Provide the (X, Y) coordinate of the cell's center where the given text is located.  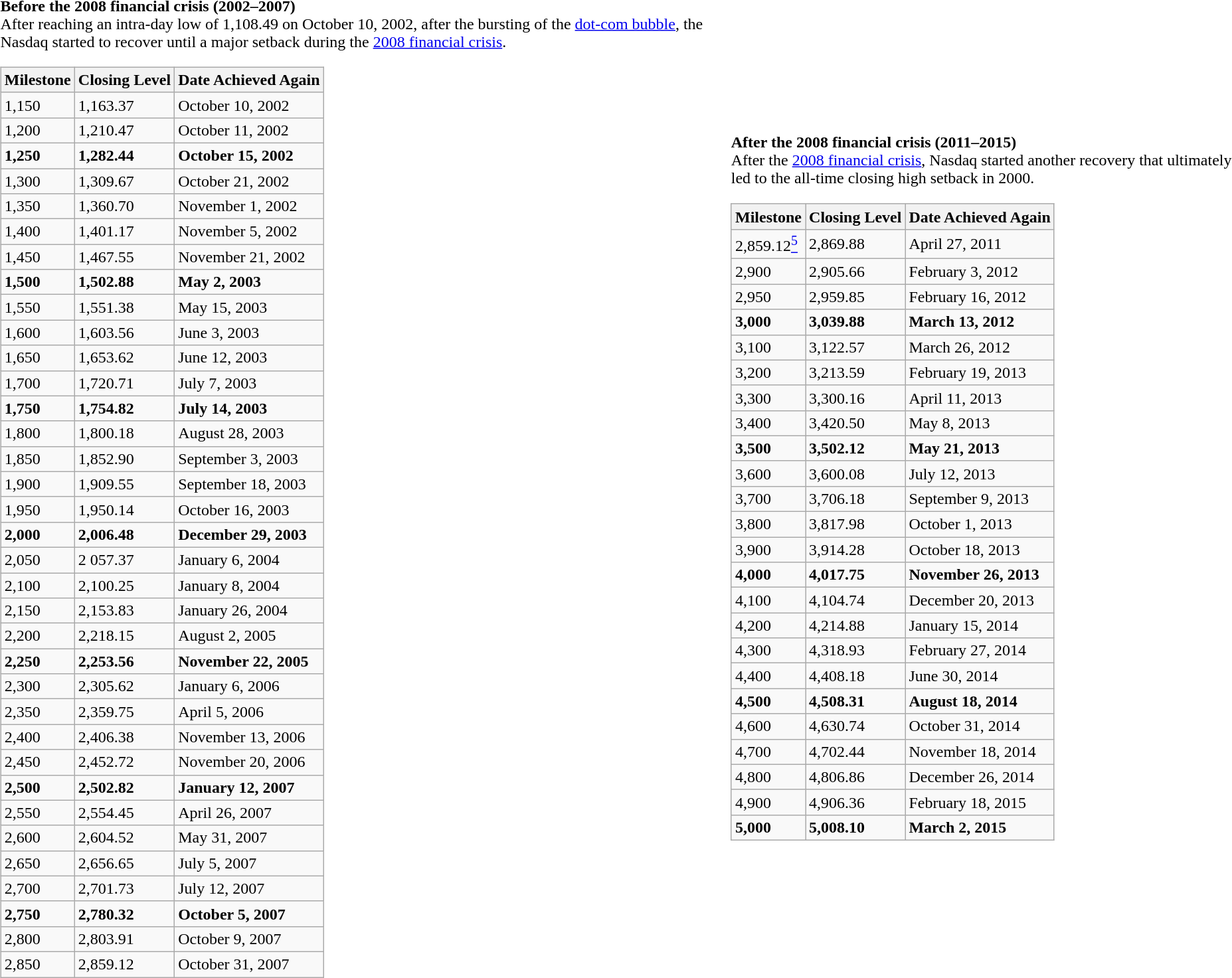
3,039.88 (855, 322)
1,200 (37, 130)
4,214.88 (855, 625)
2,100.25 (124, 585)
2,050 (37, 560)
3,300 (768, 398)
4,017.75 (855, 575)
April 27, 2011 (980, 244)
3,914.28 (855, 550)
4,702.44 (855, 752)
3,300.16 (855, 398)
1,500 (37, 282)
October 15, 2002 (249, 155)
July 12, 2007 (249, 888)
2,859.12 (124, 964)
2,701.73 (124, 888)
1,550 (37, 307)
2,452.72 (124, 762)
March 13, 2012 (980, 322)
3,817.98 (855, 525)
4,400 (768, 676)
2,604.52 (124, 838)
2,900 (768, 272)
1,163.37 (124, 105)
1,400 (37, 232)
January 26, 2004 (249, 611)
1,350 (37, 206)
June 3, 2003 (249, 333)
October 16, 2003 (249, 509)
1,300 (37, 181)
2,006.48 (124, 534)
1,360.70 (124, 206)
3,900 (768, 550)
October 9, 2007 (249, 939)
2,150 (37, 611)
4,200 (768, 625)
September 9, 2013 (980, 499)
1,850 (37, 459)
January 8, 2004 (249, 585)
August 2, 2005 (249, 636)
2,905.66 (855, 272)
4,806.86 (855, 777)
May 2, 2003 (249, 282)
January 6, 2004 (249, 560)
2,350 (37, 712)
2,650 (37, 863)
December 29, 2003 (249, 534)
1,150 (37, 105)
January 6, 2006 (249, 687)
October 5, 2007 (249, 914)
2,450 (37, 762)
2,359.75 (124, 712)
1,467.55 (124, 257)
October 1, 2013 (980, 525)
2,153.83 (124, 611)
1,210.47 (124, 130)
4,800 (768, 777)
1,551.38 (124, 307)
October 10, 2002 (249, 105)
November 20, 2006 (249, 762)
February 16, 2012 (980, 297)
July 7, 2003 (249, 383)
2,780.32 (124, 914)
January 12, 2007 (249, 787)
2,800 (37, 939)
2,550 (37, 813)
2,750 (37, 914)
3,502.12 (855, 448)
2,400 (37, 737)
May 31, 2007 (249, 838)
1,750 (37, 408)
3,100 (768, 347)
September 3, 2003 (249, 459)
1,502.88 (124, 282)
September 18, 2003 (249, 484)
4,500 (768, 701)
4,508.31 (855, 701)
3,213.59 (855, 372)
1,700 (37, 383)
November 22, 2005 (249, 661)
4,408.18 (855, 676)
2 057.37 (124, 560)
3,700 (768, 499)
4,900 (768, 802)
1,950.14 (124, 509)
1,950 (37, 509)
October 18, 2013 (980, 550)
August 18, 2014 (980, 701)
2,000 (37, 534)
March 2, 2015 (980, 827)
July 14, 2003 (249, 408)
November 21, 2002 (249, 257)
February 18, 2015 (980, 802)
1,900 (37, 484)
4,318.93 (855, 651)
3,200 (768, 372)
November 18, 2014 (980, 752)
2,600 (37, 838)
3,000 (768, 322)
October 11, 2002 (249, 130)
2,500 (37, 787)
2,803.91 (124, 939)
October 31, 2014 (980, 726)
3,122.57 (855, 347)
2,700 (37, 888)
2,959.85 (855, 297)
3,600.08 (855, 473)
3,706.18 (855, 499)
5,000 (768, 827)
April 26, 2007 (249, 813)
November 5, 2002 (249, 232)
February 19, 2013 (980, 372)
May 21, 2013 (980, 448)
1,450 (37, 257)
February 3, 2012 (980, 272)
July 12, 2013 (980, 473)
July 5, 2007 (249, 863)
2,300 (37, 687)
November 13, 2006 (249, 737)
May 15, 2003 (249, 307)
1,852.90 (124, 459)
1,909.55 (124, 484)
1,800 (37, 434)
April 11, 2013 (980, 398)
4,000 (768, 575)
October 21, 2002 (249, 181)
2,100 (37, 585)
4,104.74 (855, 600)
4,906.36 (855, 802)
1,401.17 (124, 232)
1,720.71 (124, 383)
1,650 (37, 358)
November 26, 2013 (980, 575)
3,420.50 (855, 423)
August 28, 2003 (249, 434)
April 5, 2006 (249, 712)
4,300 (768, 651)
May 8, 2013 (980, 423)
5,008.10 (855, 827)
December 26, 2014 (980, 777)
1,282.44 (124, 155)
4,600 (768, 726)
4,700 (768, 752)
2,406.38 (124, 737)
2,656.65 (124, 863)
2,218.15 (124, 636)
4,630.74 (855, 726)
4,100 (768, 600)
2,253.56 (124, 661)
2,554.45 (124, 813)
January 15, 2014 (980, 625)
October 31, 2007 (249, 964)
June 30, 2014 (980, 676)
November 1, 2002 (249, 206)
February 27, 2014 (980, 651)
2,869.88 (855, 244)
1,309.67 (124, 181)
3,500 (768, 448)
2,200 (37, 636)
1,754.82 (124, 408)
2,850 (37, 964)
2,305.62 (124, 687)
3,800 (768, 525)
2,950 (768, 297)
March 26, 2012 (980, 347)
1,653.62 (124, 358)
2,859.125 (768, 244)
2,250 (37, 661)
1,250 (37, 155)
1,600 (37, 333)
3,600 (768, 473)
1,800.18 (124, 434)
December 20, 2013 (980, 600)
1,603.56 (124, 333)
2,502.82 (124, 787)
June 12, 2003 (249, 358)
3,400 (768, 423)
